Scan for the cell matching the given text and deliver its [x, y] coordinate at center. 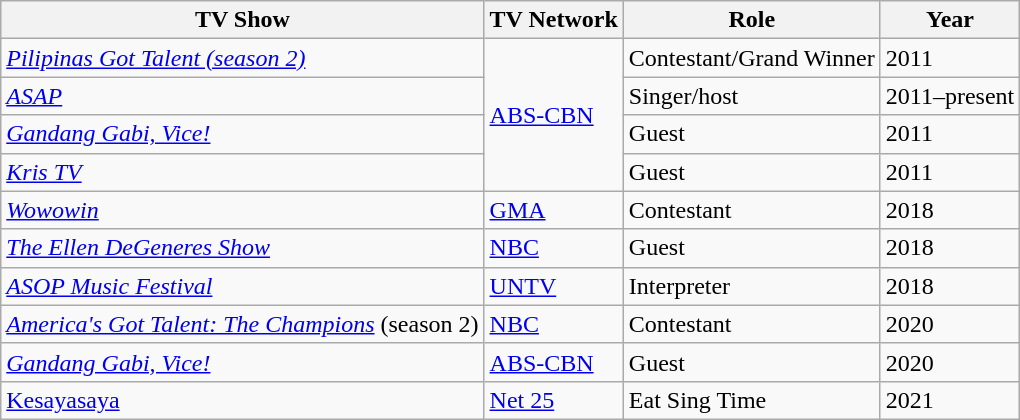
ASOP Music Festival [242, 286]
TV Network [554, 20]
2021 [950, 400]
The Ellen DeGeneres Show [242, 248]
Role [752, 20]
UNTV [554, 286]
Interpreter [752, 286]
TV Show [242, 20]
Year [950, 20]
Eat Sing Time [752, 400]
Kesayasaya [242, 400]
GMA [554, 210]
Contestant/Grand Winner [752, 58]
Pilipinas Got Talent (season 2) [242, 58]
America's Got Talent: The Champions (season 2) [242, 324]
Kris TV [242, 172]
ASAP [242, 96]
Singer/host [752, 96]
2011–present [950, 96]
Net 25 [554, 400]
Wowowin [242, 210]
